From the cell containing the given text, extract its center point as (x, y) coordinate. 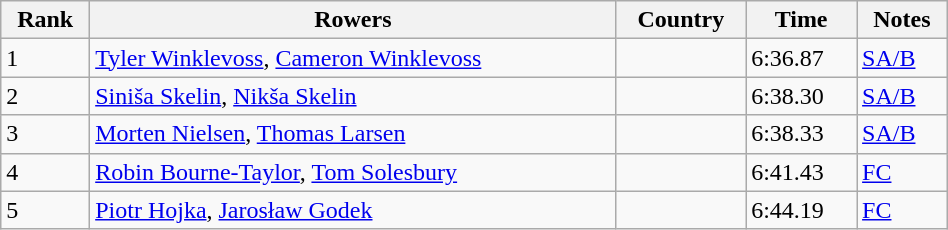
Rowers (353, 20)
4 (46, 172)
5 (46, 210)
Siniša Skelin, Nikša Skelin (353, 96)
2 (46, 96)
6:41.43 (802, 172)
Rank (46, 20)
Country (681, 20)
6:38.30 (802, 96)
6:36.87 (802, 58)
3 (46, 134)
Piotr Hojka, Jarosław Godek (353, 210)
Robin Bourne-Taylor, Tom Solesbury (353, 172)
6:44.19 (802, 210)
6:38.33 (802, 134)
Notes (902, 20)
Morten Nielsen, Thomas Larsen (353, 134)
1 (46, 58)
Tyler Winklevoss, Cameron Winklevoss (353, 58)
Time (802, 20)
